From the cell containing the given text, extract its center point as [X, Y] coordinate. 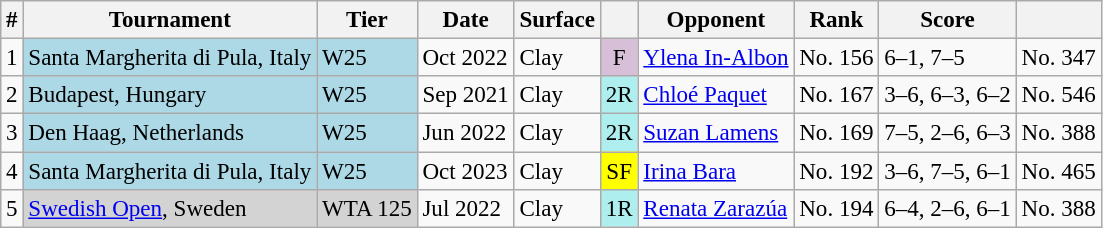
No. 169 [836, 133]
1R [619, 209]
4 [12, 171]
Jul 2022 [466, 209]
Sep 2021 [466, 95]
1 [12, 58]
Den Haag, Netherlands [170, 133]
Suzan Lamens [716, 133]
Score [948, 20]
5 [12, 209]
Ylena In-Albon [716, 58]
F [619, 58]
Chloé Paquet [716, 95]
# [12, 20]
Oct 2022 [466, 58]
Budapest, Hungary [170, 95]
3–6, 7–5, 6–1 [948, 171]
Surface [557, 20]
3–6, 6–3, 6–2 [948, 95]
No. 156 [836, 58]
Rank [836, 20]
No. 465 [1058, 171]
2 [12, 95]
No. 194 [836, 209]
Date [466, 20]
7–5, 2–6, 6–3 [948, 133]
Tier [367, 20]
Opponent [716, 20]
No. 167 [836, 95]
No. 546 [1058, 95]
Oct 2023 [466, 171]
Swedish Open, Sweden [170, 209]
Jun 2022 [466, 133]
3 [12, 133]
6–1, 7–5 [948, 58]
No. 192 [836, 171]
Irina Bara [716, 171]
SF [619, 171]
Tournament [170, 20]
Renata Zarazúa [716, 209]
No. 347 [1058, 58]
WTA 125 [367, 209]
6–4, 2–6, 6–1 [948, 209]
